Extract the [X, Y] coordinate from the center of the cell holding the provided text.  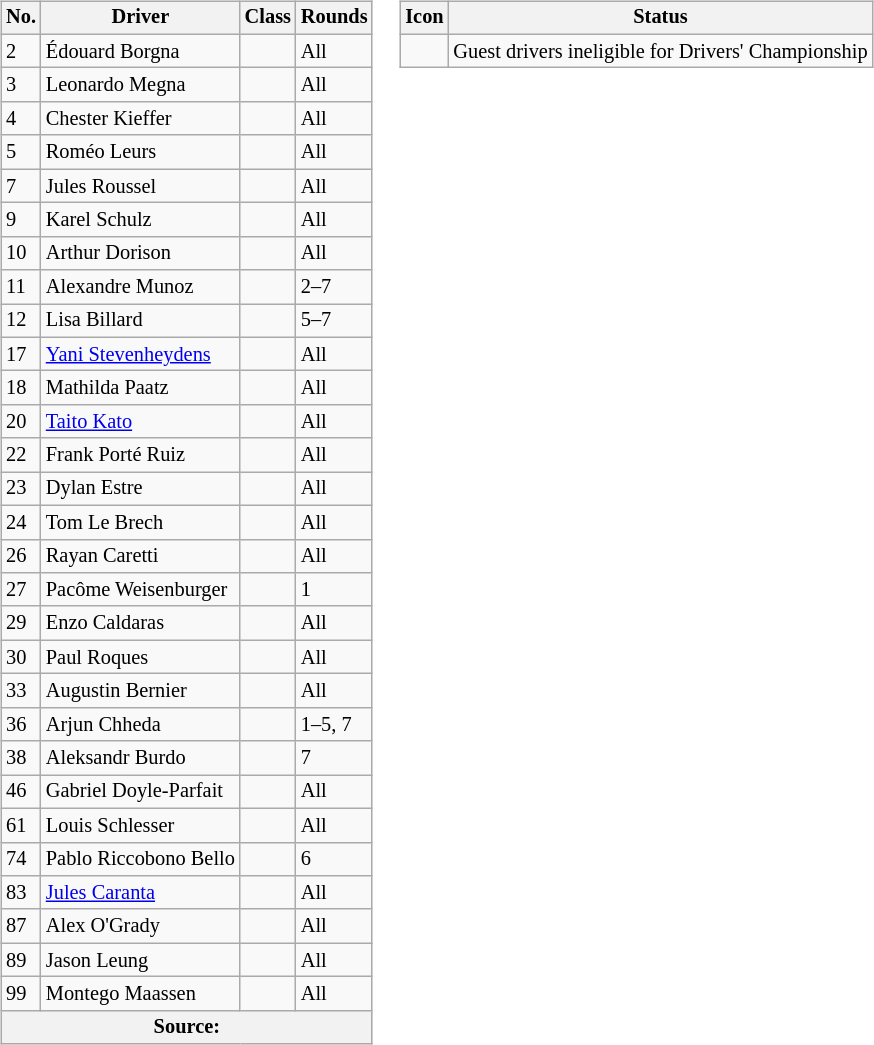
Dylan Estre [140, 489]
Jason Leung [140, 960]
74 [21, 859]
Karel Schulz [140, 220]
Roméo Leurs [140, 152]
Leonardo Megna [140, 85]
36 [21, 724]
Alexandre Munoz [140, 287]
Augustin Bernier [140, 691]
Driver [140, 18]
12 [21, 321]
No. [21, 18]
Taito Kato [140, 422]
1 [334, 590]
61 [21, 825]
87 [21, 926]
Status [661, 18]
24 [21, 522]
3 [21, 85]
Jules Roussel [140, 186]
Frank Porté Ruiz [140, 455]
Rayan Caretti [140, 556]
Source: [186, 1027]
22 [21, 455]
Paul Roques [140, 657]
99 [21, 994]
Pacôme Weisenburger [140, 590]
Arjun Chheda [140, 724]
46 [21, 792]
5 [21, 152]
Alex O'Grady [140, 926]
26 [21, 556]
Mathilda Paatz [140, 388]
Jules Caranta [140, 893]
Pablo Riccobono Bello [140, 859]
Yani Stevenheydens [140, 354]
9 [21, 220]
4 [21, 119]
Aleksandr Burdo [140, 758]
20 [21, 422]
Arthur Dorison [140, 253]
30 [21, 657]
2 [21, 51]
1–5, 7 [334, 724]
6 [334, 859]
11 [21, 287]
89 [21, 960]
Chester Kieffer [140, 119]
Icon [424, 18]
Lisa Billard [140, 321]
38 [21, 758]
Enzo Caldaras [140, 623]
5–7 [334, 321]
Édouard Borgna [140, 51]
83 [21, 893]
2–7 [334, 287]
Class [268, 18]
23 [21, 489]
Guest drivers ineligible for Drivers' Championship [661, 51]
10 [21, 253]
Montego Maassen [140, 994]
17 [21, 354]
29 [21, 623]
Tom Le Brech [140, 522]
18 [21, 388]
Louis Schlesser [140, 825]
Rounds [334, 18]
Gabriel Doyle-Parfait [140, 792]
33 [21, 691]
27 [21, 590]
